Determine the (x, y) coordinate at the center of the cell enclosing the given text.  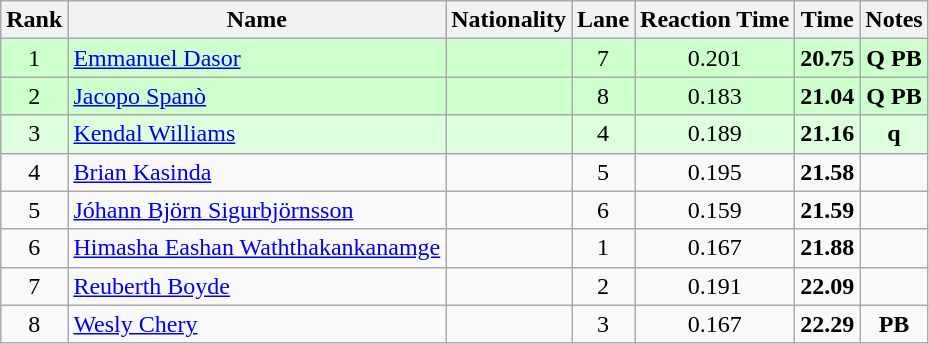
Time (828, 20)
21.59 (828, 210)
Reuberth Boyde (257, 286)
0.183 (715, 96)
0.189 (715, 134)
Brian Kasinda (257, 172)
Reaction Time (715, 20)
22.09 (828, 286)
0.201 (715, 58)
21.58 (828, 172)
Lane (604, 20)
q (894, 134)
Jóhann Björn Sigurbjörnsson (257, 210)
21.16 (828, 134)
Kendal Williams (257, 134)
0.159 (715, 210)
Nationality (509, 20)
Jacopo Spanò (257, 96)
Name (257, 20)
Notes (894, 20)
Himasha Eashan Waththakankanamge (257, 248)
Rank (34, 20)
PB (894, 324)
21.04 (828, 96)
20.75 (828, 58)
21.88 (828, 248)
Emmanuel Dasor (257, 58)
22.29 (828, 324)
0.191 (715, 286)
0.195 (715, 172)
Wesly Chery (257, 324)
